Identify which cell holds the provided text, then report its (x, y) central coordinate. 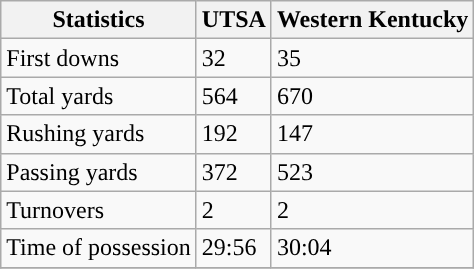
523 (372, 172)
372 (234, 172)
670 (372, 96)
192 (234, 134)
First downs (99, 58)
30:04 (372, 248)
Total yards (99, 96)
Passing yards (99, 172)
Western Kentucky (372, 20)
Time of possession (99, 248)
564 (234, 96)
Turnovers (99, 210)
Statistics (99, 20)
32 (234, 58)
UTSA (234, 20)
147 (372, 134)
29:56 (234, 248)
35 (372, 58)
Rushing yards (99, 134)
